From the cell containing the given text, extract its center point as (x, y) coordinate. 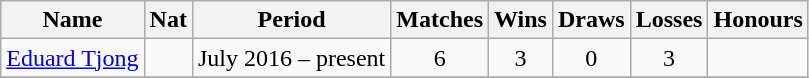
Matches (440, 20)
Draws (591, 20)
Name (72, 20)
6 (440, 58)
Eduard Tjong (72, 58)
Honours (758, 20)
July 2016 – present (291, 58)
Period (291, 20)
Wins (521, 20)
Losses (669, 20)
Nat (168, 20)
0 (591, 58)
